From the cell containing the given text, extract its center point as (X, Y) coordinate. 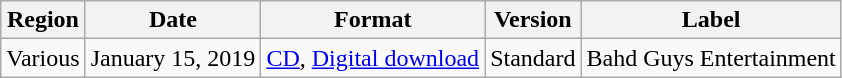
Format (373, 20)
Region (43, 20)
Standard (533, 58)
Label (711, 20)
Date (173, 20)
Bahd Guys Entertainment (711, 58)
Version (533, 20)
Various (43, 58)
January 15, 2019 (173, 58)
CD, Digital download (373, 58)
